Return [x, y] of the center of cell containing provided text 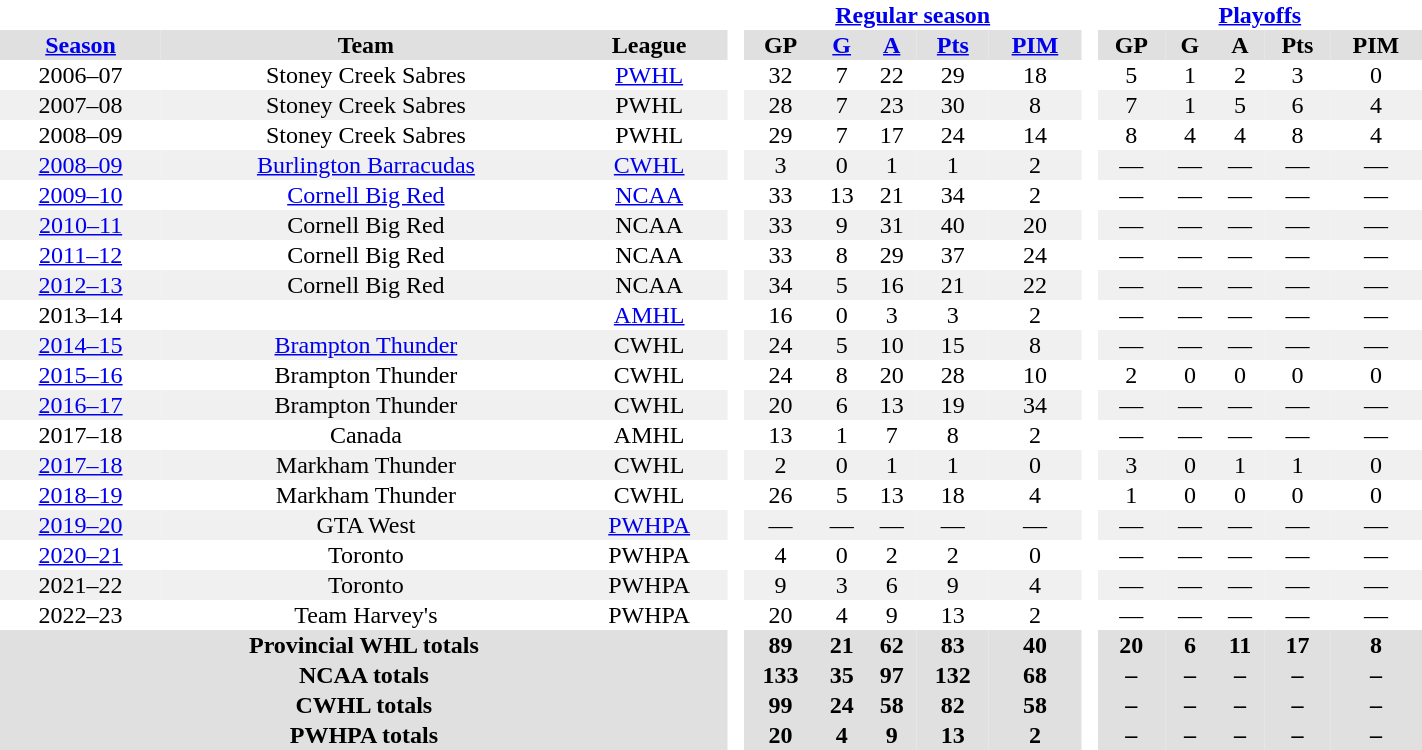
Team Harvey's [366, 615]
31 [892, 225]
2022–23 [80, 615]
NCAA totals [364, 675]
68 [1035, 675]
2011–12 [80, 255]
2012–13 [80, 285]
11 [1240, 645]
83 [953, 645]
2018–19 [80, 495]
2014–15 [80, 345]
GTA West [366, 525]
14 [1035, 135]
23 [892, 105]
Season [80, 45]
Canada [366, 435]
35 [842, 675]
2021–22 [80, 585]
2016–17 [80, 405]
Provincial WHL totals [364, 645]
62 [892, 645]
2009–10 [80, 195]
CWHL totals [364, 705]
82 [953, 705]
PWHPA totals [364, 735]
19 [953, 405]
2007–08 [80, 105]
132 [953, 675]
2020–21 [80, 555]
2019–20 [80, 525]
2010–11 [80, 225]
Burlington Barracudas [366, 165]
133 [780, 675]
97 [892, 675]
15 [953, 345]
26 [780, 495]
30 [953, 105]
99 [780, 705]
2013–14 [80, 315]
37 [953, 255]
2006–07 [80, 75]
League [650, 45]
2015–16 [80, 375]
32 [780, 75]
Team [366, 45]
Regular season [912, 15]
89 [780, 645]
Playoffs [1260, 15]
